For the text-containing cell, return its midpoint in [X, Y] coordinate format. 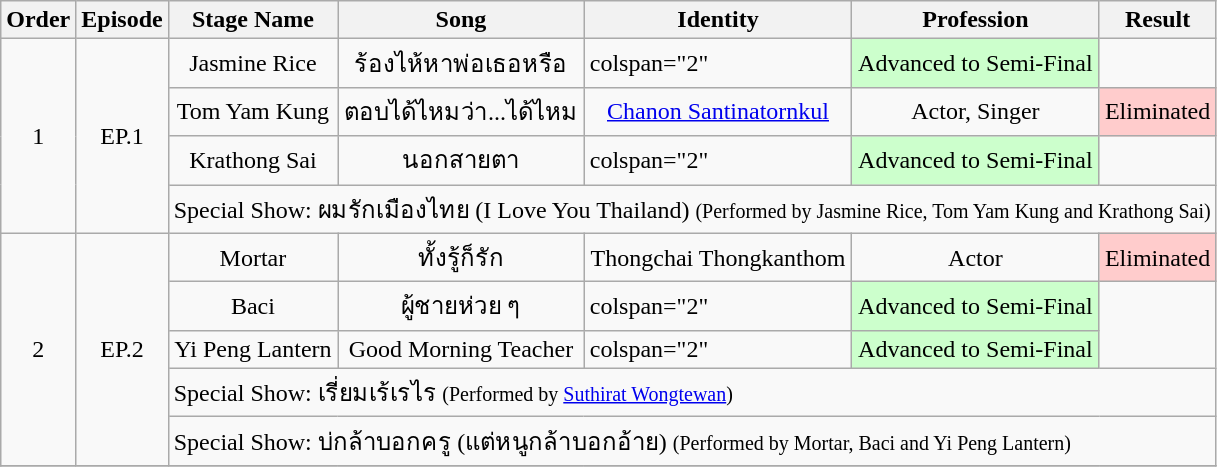
Stage Name [252, 20]
Mortar [252, 258]
Episode [122, 20]
Identity [718, 20]
ตอบได้ไหมว่า...ได้ไหม [462, 112]
Song [462, 20]
Special Show: เรี่ยมเร้เรไร (Performed by Suthirat Wongtewan) [692, 392]
นอกสายตา [462, 160]
Baci [252, 306]
ร้องไห้หาพ่อเธอหรือ [462, 64]
Result [1158, 20]
Profession [976, 20]
Yi Peng Lantern [252, 349]
ผู้ชายห่วย ๆ [462, 306]
1 [38, 136]
Thongchai Thongkanthom [718, 258]
EP.2 [122, 349]
Order [38, 20]
Tom Yam Kung [252, 112]
Chanon Santinatornkul [718, 112]
EP.1 [122, 136]
Good Morning Teacher [462, 349]
Krathong Sai [252, 160]
Special Show: บ่กล้าบอกครู (แต่หนูกล้าบอกอ้าย) (Performed by Mortar, Baci and Yi Peng Lantern) [692, 442]
Actor [976, 258]
Actor, Singer [976, 112]
ทั้งรู้ก็รัก [462, 258]
Jasmine Rice [252, 64]
Special Show: ผมรักเมืองไทย (I Love You Thailand) (Performed by Jasmine Rice, Tom Yam Kung and Krathong Sai) [692, 208]
2 [38, 349]
